Provide the (x, y) coordinate of the cell's center where the given text is located.  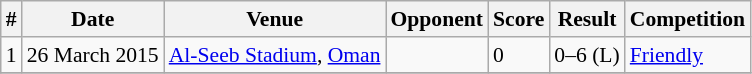
0–6 (L) (586, 55)
Al-Seeb Stadium, Oman (275, 55)
Result (586, 19)
Opponent (438, 19)
Competition (688, 19)
26 March 2015 (93, 55)
# (12, 19)
1 (12, 55)
Date (93, 19)
0 (518, 55)
Venue (275, 19)
Score (518, 19)
Friendly (688, 55)
